Extract the (x, y) coordinate from the center of the cell holding the provided text.  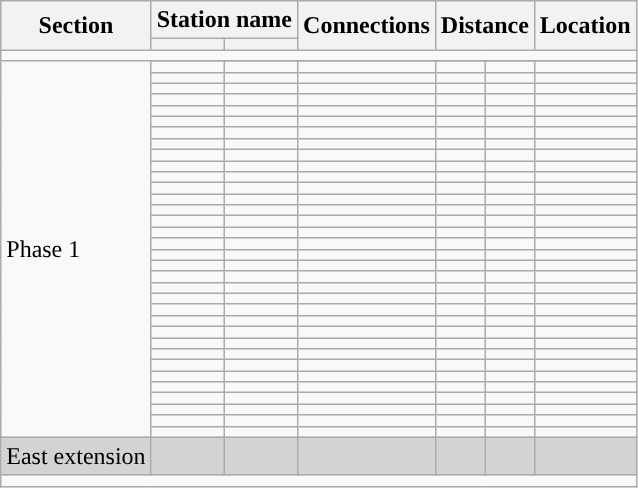
Section (76, 26)
Location (585, 26)
Connections (367, 26)
Distance (484, 26)
Station name (224, 20)
Phase 1 (76, 249)
East extension (76, 456)
